Find where the given text appears and provide that cell's center as (x, y) coordinate. 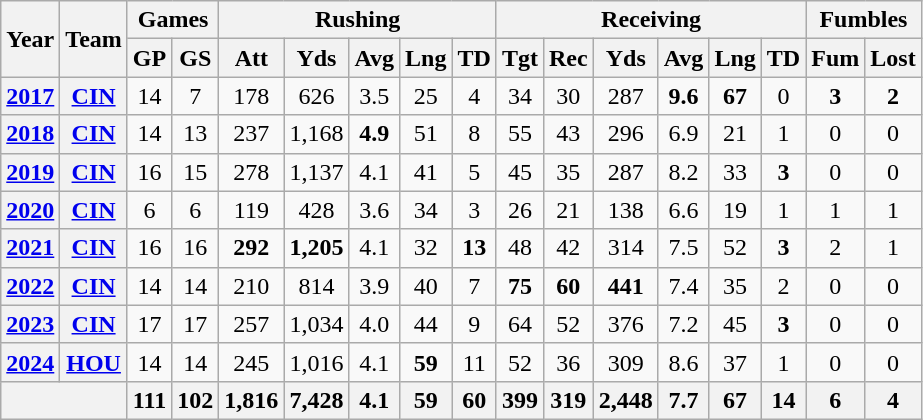
1,816 (252, 400)
Rushing (358, 20)
Fumbles (864, 20)
36 (568, 362)
119 (252, 210)
2018 (30, 134)
111 (149, 400)
43 (568, 134)
3.5 (374, 96)
8.6 (684, 362)
2023 (30, 324)
138 (626, 210)
GS (196, 58)
Tgt (520, 58)
7.2 (684, 324)
55 (520, 134)
3.6 (374, 210)
33 (735, 172)
Receiving (650, 20)
7.4 (684, 286)
1,034 (316, 324)
257 (252, 324)
6.9 (684, 134)
19 (735, 210)
Team (94, 39)
4.0 (374, 324)
2020 (30, 210)
1,137 (316, 172)
178 (252, 96)
314 (626, 248)
51 (426, 134)
GP (149, 58)
7.7 (684, 400)
6.6 (684, 210)
8 (474, 134)
4.9 (374, 134)
HOU (94, 362)
814 (316, 286)
9 (474, 324)
441 (626, 286)
11 (474, 362)
296 (626, 134)
210 (252, 286)
2022 (30, 286)
626 (316, 96)
26 (520, 210)
278 (252, 172)
Att (252, 58)
1,205 (316, 248)
32 (426, 248)
237 (252, 134)
Year (30, 39)
245 (252, 362)
44 (426, 324)
292 (252, 248)
1,016 (316, 362)
8.2 (684, 172)
40 (426, 286)
428 (316, 210)
2017 (30, 96)
15 (196, 172)
42 (568, 248)
37 (735, 362)
Lost (893, 58)
48 (520, 248)
9.6 (684, 96)
7.5 (684, 248)
102 (196, 400)
Fum (836, 58)
2021 (30, 248)
2,448 (626, 400)
25 (426, 96)
41 (426, 172)
Games (172, 20)
5 (474, 172)
376 (626, 324)
30 (568, 96)
64 (520, 324)
7,428 (316, 400)
Rec (568, 58)
1,168 (316, 134)
2024 (30, 362)
3.9 (374, 286)
319 (568, 400)
75 (520, 286)
309 (626, 362)
399 (520, 400)
2019 (30, 172)
